Output the (x, y) coordinate of the center of the cell containing the given text.  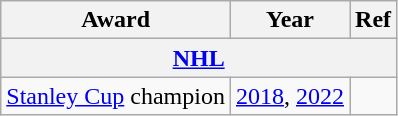
2018, 2022 (290, 96)
Stanley Cup champion (116, 96)
NHL (199, 58)
Award (116, 20)
Ref (374, 20)
Year (290, 20)
